Provide the (X, Y) coordinate of the cell's center where the given text is located.  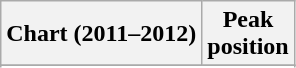
Chart (2011–2012) (102, 34)
Peakposition (248, 34)
